Return (x, y) of the center of cell containing provided text 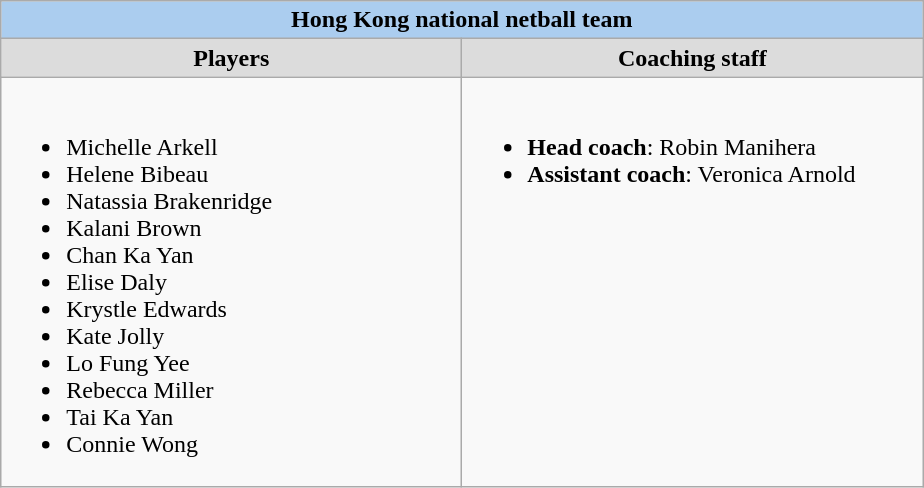
Head coach: Robin ManiheraAssistant coach: Veronica Arnold (692, 282)
Hong Kong national netball team (462, 20)
Players (232, 58)
Coaching staff (692, 58)
